Provide the [x, y] coordinate of the cell's center where the given text is located.  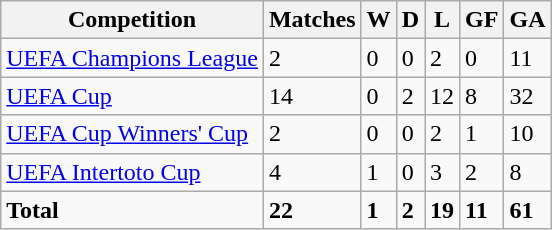
4 [312, 172]
22 [312, 210]
UEFA Intertoto Cup [132, 172]
D [410, 20]
14 [312, 96]
UEFA Cup [132, 96]
61 [528, 210]
UEFA Champions League [132, 58]
GF [482, 20]
32 [528, 96]
UEFA Cup Winners' Cup [132, 134]
19 [442, 210]
L [442, 20]
W [378, 20]
Competition [132, 20]
Total [132, 210]
10 [528, 134]
12 [442, 96]
GA [528, 20]
Matches [312, 20]
3 [442, 172]
